Extract the (x, y) coordinate from the center of the cell holding the provided text.  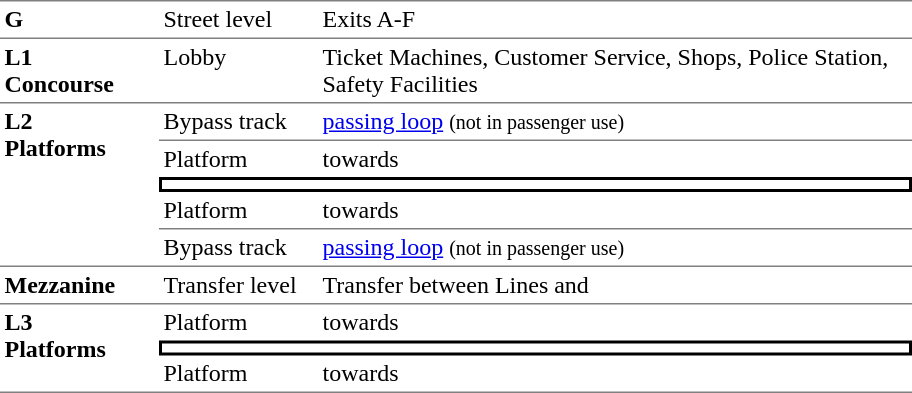
Ticket Machines, Customer Service, Shops, Police Station, Safety Facilities (615, 71)
L3Platforms (80, 348)
Transfer between Lines and (615, 286)
Street level (238, 19)
L1Concourse (80, 71)
Lobby (238, 71)
G (80, 19)
Mezzanine (80, 286)
Transfer level (238, 286)
L2Platforms (80, 186)
Exits A-F (615, 19)
